Pinpoint the cell where the given text exists, returning its [X, Y] midpoint coordinate. 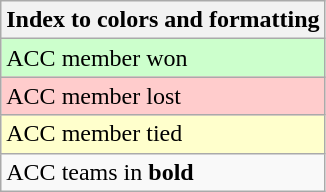
Index to colors and formatting [163, 20]
ACC teams in bold [163, 172]
ACC member won [163, 58]
ACC member lost [163, 96]
ACC member tied [163, 134]
